Pinpoint the cell where the given text exists, returning its (X, Y) midpoint coordinate. 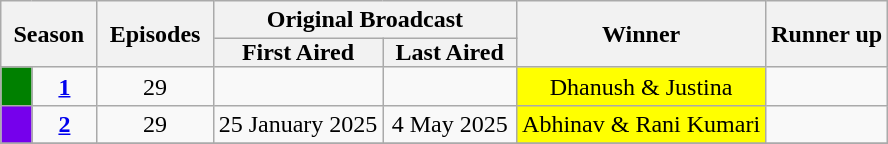
1 (64, 86)
25 January 2025 (298, 124)
Last Aired (450, 53)
Abhinav & Rani Kumari (642, 124)
Runner up (827, 34)
Season (49, 34)
Original Broadcast (364, 20)
Dhanush & Justina (642, 86)
Winner (642, 34)
2 (64, 124)
Episodes (155, 34)
First Aired (298, 53)
4 May 2025 (450, 124)
